Scan for the cell matching the given text and deliver its (X, Y) coordinate at center. 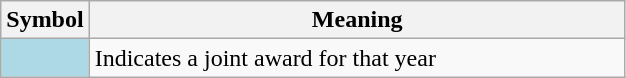
Indicates a joint award for that year (357, 58)
Symbol (45, 20)
Meaning (357, 20)
